Locate the cell with the specified text and output its [x, y] center coordinate. 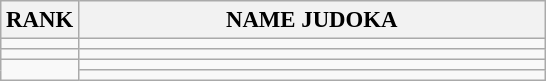
NAME JUDOKA [312, 20]
RANK [40, 20]
